Search for the cell housing the specified text and yield its [X, Y] center coordinate. 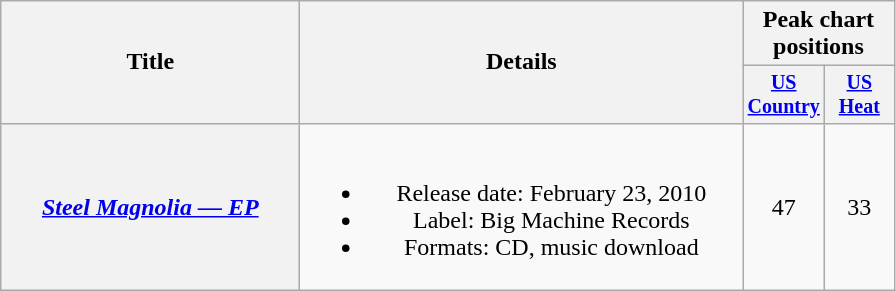
Peak chartpositions [818, 34]
47 [784, 206]
33 [860, 206]
Title [150, 62]
Details [522, 62]
Release date: February 23, 2010Label: Big Machine RecordsFormats: CD, music download [522, 206]
USHeat [860, 94]
US Country [784, 94]
Steel Magnolia — EP [150, 206]
